Determine the (X, Y) coordinate at the center of the cell enclosing the given text.  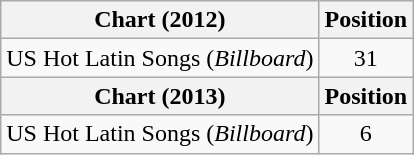
Chart (2013) (160, 96)
6 (366, 134)
Chart (2012) (160, 20)
31 (366, 58)
